Search for the cell housing the specified text and yield its (x, y) center coordinate. 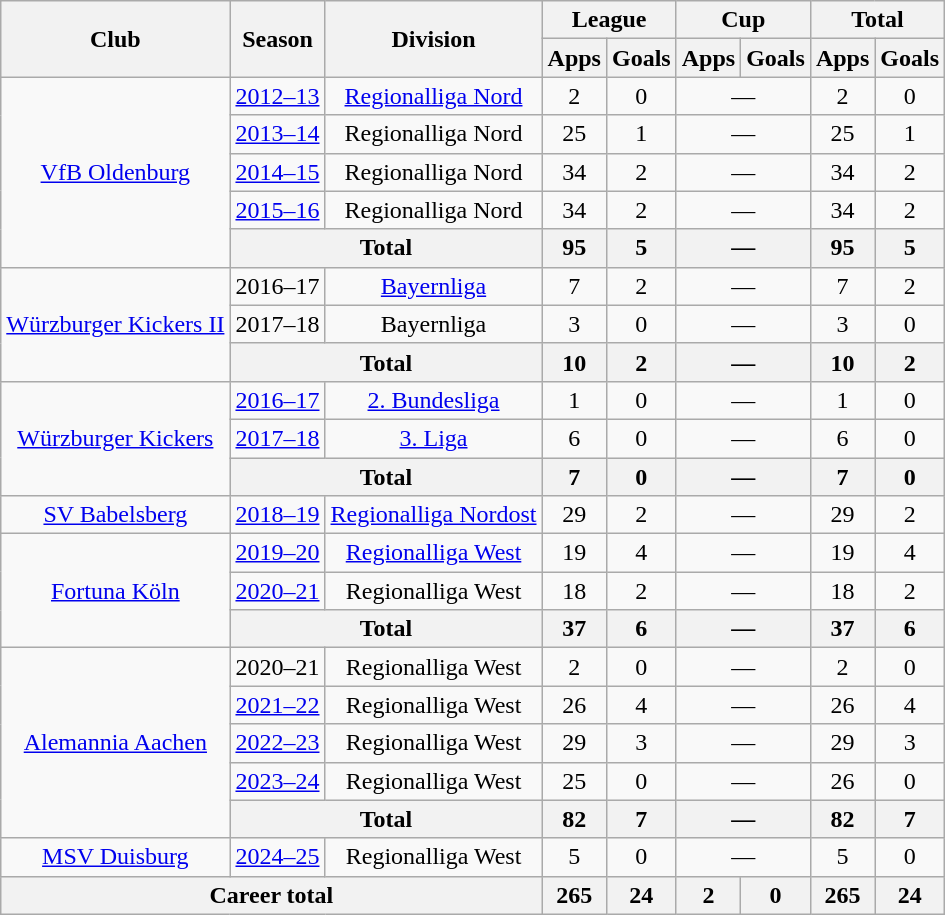
Career total (272, 895)
Würzburger Kickers (116, 438)
2022–23 (278, 743)
League (609, 20)
2. Bundesliga (434, 400)
SV Babelsberg (116, 515)
3. Liga (434, 438)
Fortuna Köln (116, 591)
2018–19 (278, 515)
Division (434, 39)
2021–22 (278, 705)
Season (278, 39)
MSV Duisburg (116, 857)
Club (116, 39)
2015–16 (278, 210)
2023–24 (278, 781)
VfB Oldenburg (116, 172)
2012–13 (278, 96)
2024–25 (278, 857)
2019–20 (278, 553)
Cup (743, 20)
Regionalliga Nordost (434, 515)
2013–14 (278, 134)
Würzburger Kickers II (116, 324)
Alemannia Aachen (116, 743)
2014–15 (278, 172)
